Output the [x, y] coordinate of the center of the cell containing the given text.  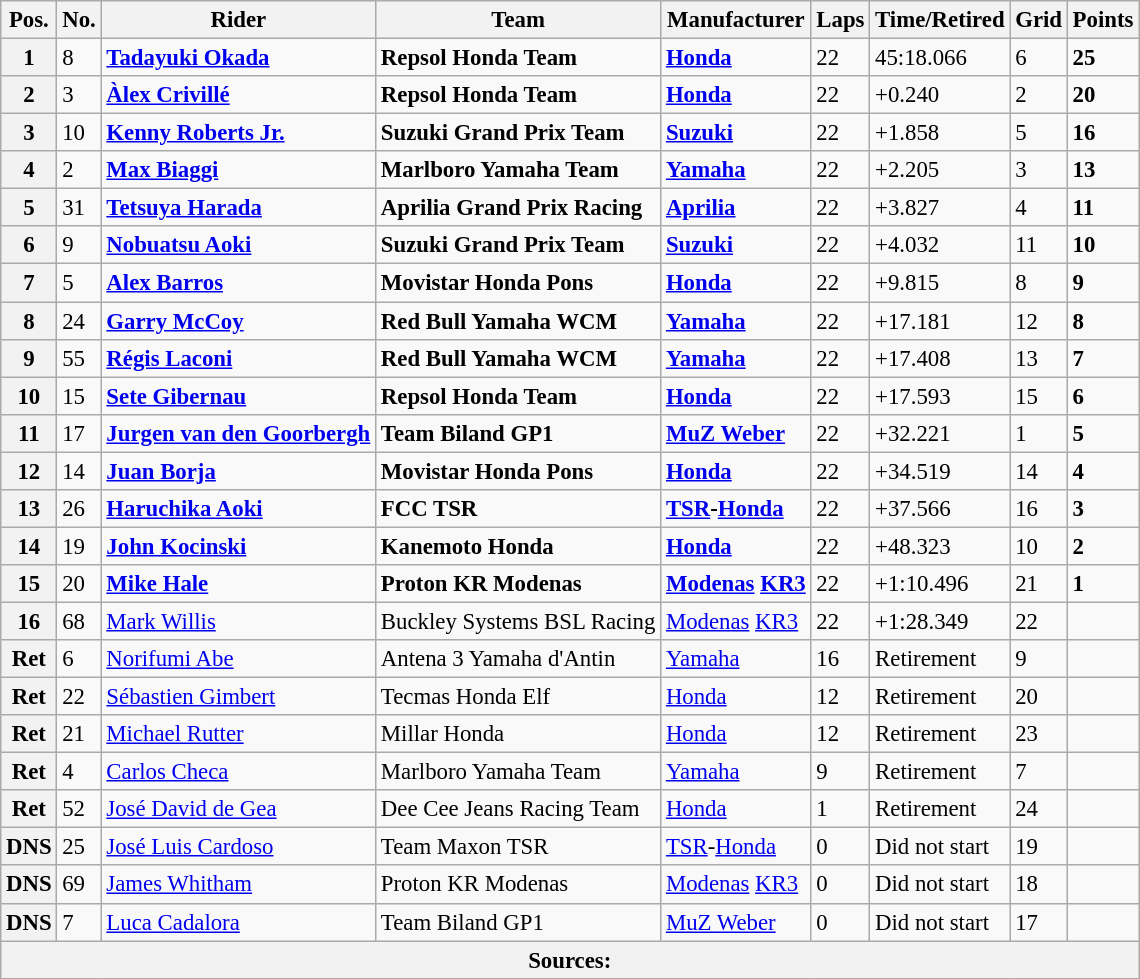
+1:10.496 [940, 584]
No. [79, 20]
Laps [840, 20]
José David de Gea [238, 809]
Team [518, 20]
Points [1102, 20]
+17.181 [940, 321]
+0.240 [940, 95]
+48.323 [940, 546]
Kanemoto Honda [518, 546]
Tadayuki Okada [238, 58]
Grid [1038, 20]
+1.858 [940, 133]
+1:28.349 [940, 621]
18 [1038, 885]
Buckley Systems BSL Racing [518, 621]
68 [79, 621]
+37.566 [940, 509]
+2.205 [940, 170]
Kenny Roberts Jr. [238, 133]
55 [79, 358]
Carlos Checa [238, 772]
Norifumi Abe [238, 659]
+3.827 [940, 208]
Régis Laconi [238, 358]
+32.221 [940, 433]
James Whitham [238, 885]
Team Maxon TSR [518, 847]
Alex Barros [238, 283]
Sources: [570, 960]
+4.032 [940, 245]
31 [79, 208]
+17.593 [940, 396]
John Kocinski [238, 546]
Tetsuya Harada [238, 208]
Àlex Crivillé [238, 95]
Manufacturer [736, 20]
26 [79, 509]
Tecmas Honda Elf [518, 697]
Sébastien Gimbert [238, 697]
+17.408 [940, 358]
Haruchika Aoki [238, 509]
Aprilia Grand Prix Racing [518, 208]
Max Biaggi [238, 170]
Mark Willis [238, 621]
Time/Retired [940, 20]
Rider [238, 20]
Sete Gibernau [238, 396]
Pos. [29, 20]
Luca Cadalora [238, 922]
Jurgen van den Goorbergh [238, 433]
Mike Hale [238, 584]
45:18.066 [940, 58]
+34.519 [940, 471]
69 [79, 885]
Garry McCoy [238, 321]
Antena 3 Yamaha d'Antin [518, 659]
+9.815 [940, 283]
Nobuatsu Aoki [238, 245]
Michael Rutter [238, 734]
Juan Borja [238, 471]
52 [79, 809]
FCC TSR [518, 509]
Millar Honda [518, 734]
Dee Cee Jeans Racing Team [518, 809]
José Luis Cardoso [238, 847]
23 [1038, 734]
Aprilia [736, 208]
